Capture the cell that displays the provided text and extract its [X, Y] central coordinate. 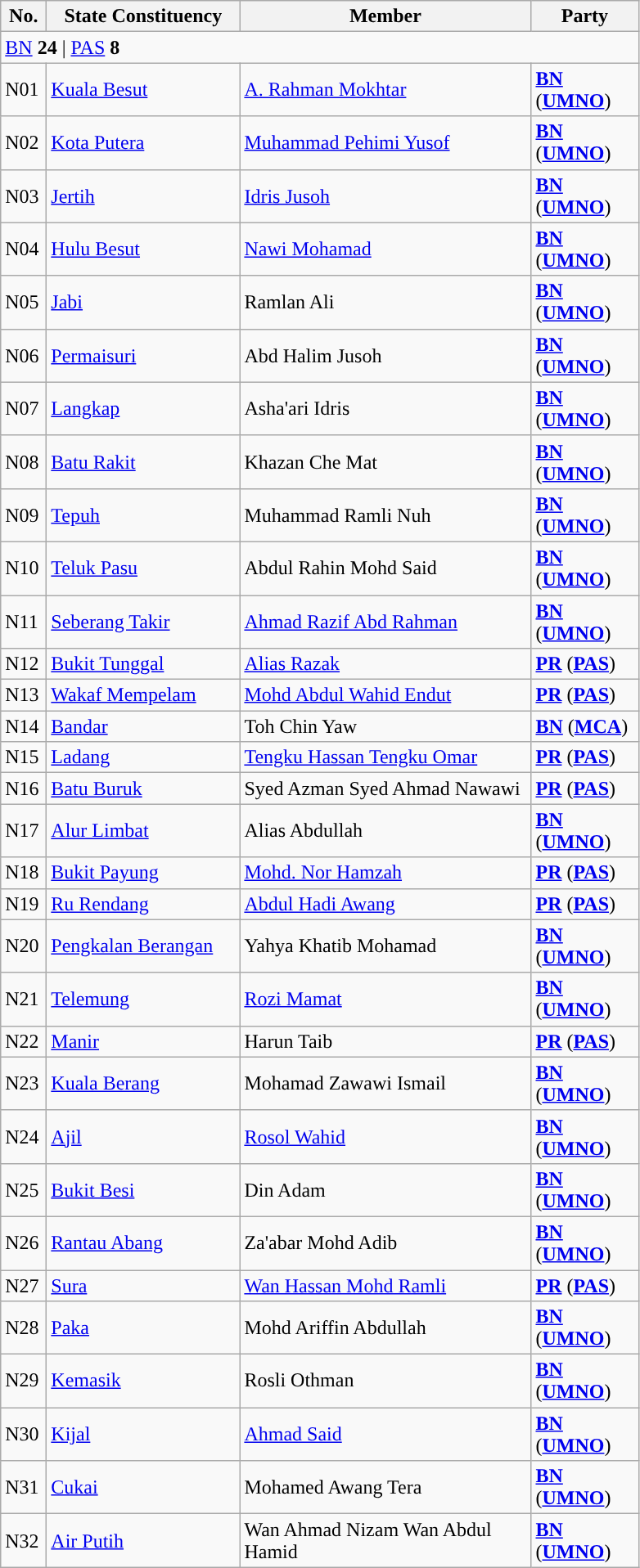
N27 [24, 1285]
Sura [143, 1285]
A. Rahman Mokhtar [385, 90]
N20 [24, 946]
Rozi Mamat [385, 1000]
N26 [24, 1243]
Batu Rakit [143, 461]
Ahmad Said [385, 1435]
N06 [24, 355]
Kuala Besut [143, 90]
No. [24, 16]
N17 [24, 831]
N32 [24, 1541]
Ahmad Razif Abd Rahman [385, 622]
Mohd Ariffin Abdullah [385, 1328]
N07 [24, 409]
N01 [24, 90]
N21 [24, 1000]
Ramlan Ali [385, 303]
Khazan Che Mat [385, 461]
Bukit Tunggal [143, 664]
Idris Jusoh [385, 196]
N24 [24, 1137]
Asha'ari Idris [385, 409]
N02 [24, 142]
N08 [24, 461]
Paka [143, 1328]
N10 [24, 568]
Party [584, 16]
Mohamed Awang Tera [385, 1487]
N29 [24, 1381]
Muhammad Pehimi Yusof [385, 142]
Jertih [143, 196]
Alias Abdullah [385, 831]
Telemung [143, 1000]
Ru Rendang [143, 904]
N04 [24, 249]
Cukai [143, 1487]
Bukit Besi [143, 1189]
Mohd Abdul Wahid Endut [385, 695]
Za'abar Mohd Adib [385, 1243]
N15 [24, 757]
N05 [24, 303]
Jabi [143, 303]
Wan Ahmad Nizam Wan Abdul Hamid [385, 1541]
BN 24 | PAS 8 [319, 47]
Din Adam [385, 1189]
Tengku Hassan Tengku Omar [385, 757]
Manir [143, 1041]
Rosli Othman [385, 1381]
Syed Azman Syed Ahmad Nawawi [385, 788]
Yahya Khatib Mohamad [385, 946]
N30 [24, 1435]
N25 [24, 1189]
N22 [24, 1041]
N19 [24, 904]
N14 [24, 726]
Toh Chin Yaw [385, 726]
Alias Razak [385, 664]
Kota Putera [143, 142]
Abdul Rahin Mohd Said [385, 568]
Permaisuri [143, 355]
Ladang [143, 757]
Member [385, 16]
N18 [24, 873]
Teluk Pasu [143, 568]
Nawi Mohamad [385, 249]
Muhammad Ramli Nuh [385, 515]
Kijal [143, 1435]
Air Putih [143, 1541]
Wakaf Mempelam [143, 695]
Alur Limbat [143, 831]
Seberang Takir [143, 622]
N23 [24, 1083]
Kemasik [143, 1381]
N16 [24, 788]
Hulu Besut [143, 249]
BN (MCA) [584, 726]
Rosol Wahid [385, 1137]
Langkap [143, 409]
Abd Halim Jusoh [385, 355]
Bandar [143, 726]
Mohamad Zawawi Ismail [385, 1083]
State Constituency [143, 16]
N12 [24, 664]
N11 [24, 622]
Rantau Abang [143, 1243]
N09 [24, 515]
N28 [24, 1328]
Tepuh [143, 515]
N31 [24, 1487]
Wan Hassan Mohd Ramli [385, 1285]
Pengkalan Berangan [143, 946]
Ajil [143, 1137]
N03 [24, 196]
Mohd. Nor Hamzah [385, 873]
Bukit Payung [143, 873]
N13 [24, 695]
Harun Taib [385, 1041]
Batu Buruk [143, 788]
Kuala Berang [143, 1083]
Abdul Hadi Awang [385, 904]
